Detect which cell encompasses the target text, then output its (x, y) center coordinate. 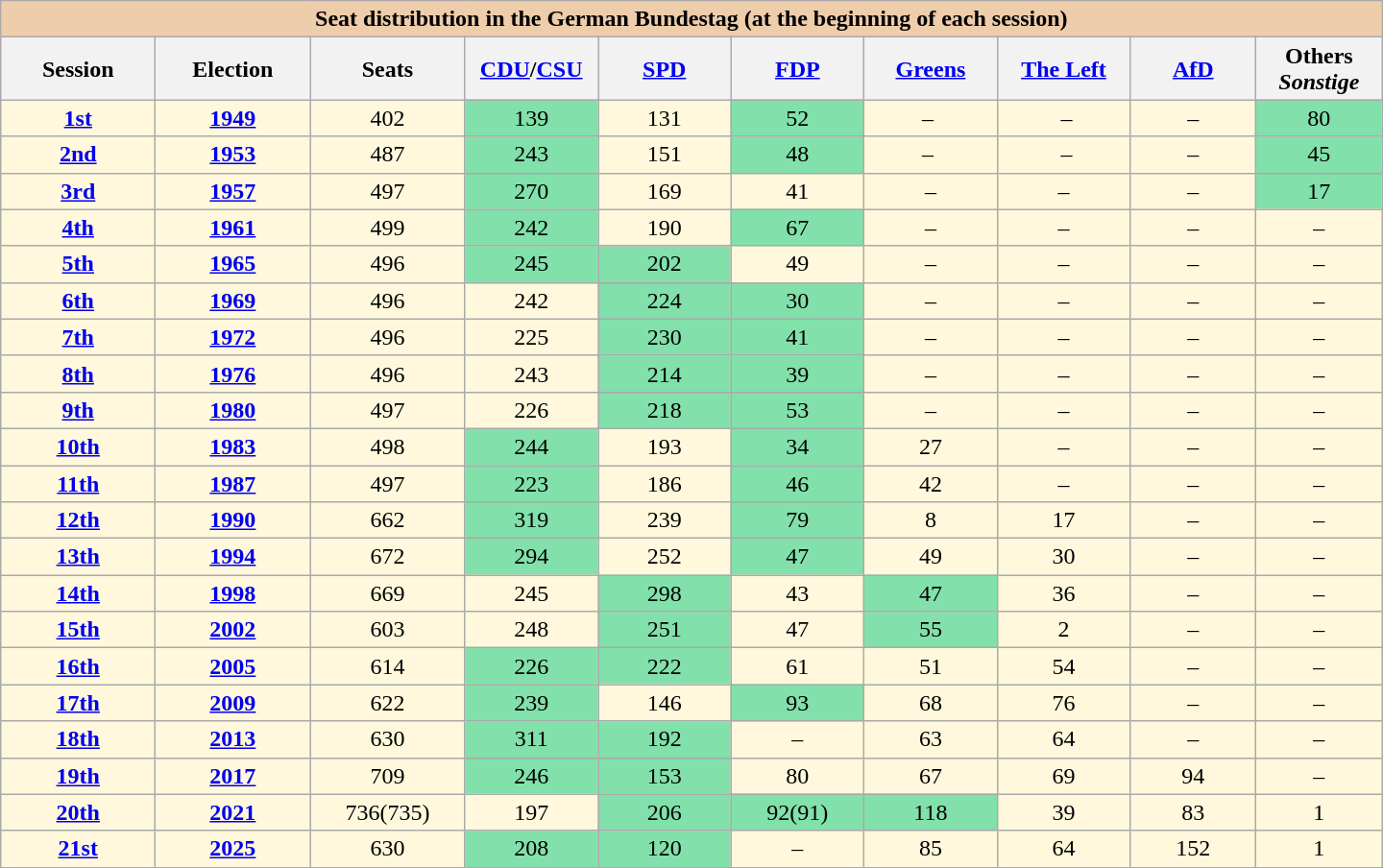
1983 (232, 446)
2009 (232, 703)
85 (932, 849)
1972 (232, 337)
3rd (79, 191)
208 (532, 849)
18th (79, 739)
662 (388, 520)
190 (665, 228)
2 (1064, 630)
Election (232, 69)
214 (665, 374)
48 (797, 155)
230 (665, 337)
54 (1064, 666)
2025 (232, 849)
9th (79, 410)
499 (388, 228)
5th (79, 264)
The Left (1064, 69)
7th (79, 337)
55 (932, 630)
248 (532, 630)
736(735) (388, 812)
2nd (79, 155)
294 (532, 557)
63 (932, 739)
1949 (232, 118)
45 (1320, 155)
14th (79, 593)
246 (532, 776)
311 (532, 739)
223 (532, 483)
Session (79, 69)
120 (665, 849)
69 (1064, 776)
614 (388, 666)
36 (1064, 593)
53 (797, 410)
8 (932, 520)
10th (79, 446)
2021 (232, 812)
672 (388, 557)
146 (665, 703)
SPD (665, 69)
11th (79, 483)
19th (79, 776)
83 (1193, 812)
1957 (232, 191)
21st (79, 849)
669 (388, 593)
27 (932, 446)
139 (532, 118)
52 (797, 118)
12th (79, 520)
8th (79, 374)
Seats (388, 69)
402 (388, 118)
222 (665, 666)
152 (1193, 849)
622 (388, 703)
13th (79, 557)
94 (1193, 776)
43 (797, 593)
68 (932, 703)
487 (388, 155)
192 (665, 739)
1st (79, 118)
16th (79, 666)
202 (665, 264)
319 (532, 520)
2017 (232, 776)
20th (79, 812)
1953 (232, 155)
46 (797, 483)
61 (797, 666)
169 (665, 191)
1969 (232, 301)
1990 (232, 520)
6th (79, 301)
224 (665, 301)
CDU/CSU (532, 69)
252 (665, 557)
1998 (232, 593)
498 (388, 446)
AfD (1193, 69)
1994 (232, 557)
79 (797, 520)
15th (79, 630)
1976 (232, 374)
118 (932, 812)
2002 (232, 630)
225 (532, 337)
4th (79, 228)
93 (797, 703)
Greens (932, 69)
153 (665, 776)
186 (665, 483)
270 (532, 191)
1980 (232, 410)
218 (665, 410)
17th (79, 703)
76 (1064, 703)
193 (665, 446)
51 (932, 666)
42 (932, 483)
251 (665, 630)
709 (388, 776)
206 (665, 812)
OthersSonstige (1320, 69)
Seat distribution in the German Bundestag (at the beginning of each session) (691, 19)
1961 (232, 228)
34 (797, 446)
131 (665, 118)
2013 (232, 739)
FDP (797, 69)
1965 (232, 264)
92(91) (797, 812)
244 (532, 446)
197 (532, 812)
298 (665, 593)
1987 (232, 483)
2005 (232, 666)
603 (388, 630)
151 (665, 155)
